From the cell containing the given text, extract its center point as [x, y] coordinate. 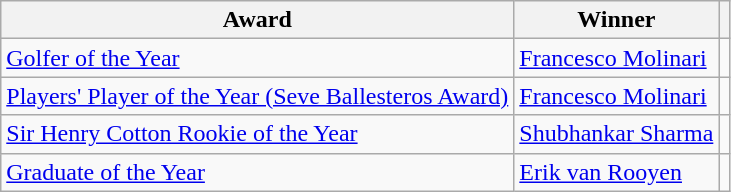
Award [258, 20]
Shubhankar Sharma [616, 134]
Erik van Rooyen [616, 172]
Sir Henry Cotton Rookie of the Year [258, 134]
Winner [616, 20]
Graduate of the Year [258, 172]
Golfer of the Year [258, 58]
Players' Player of the Year (Seve Ballesteros Award) [258, 96]
